Extract the [X, Y] coordinate from the center of the cell holding the provided text.  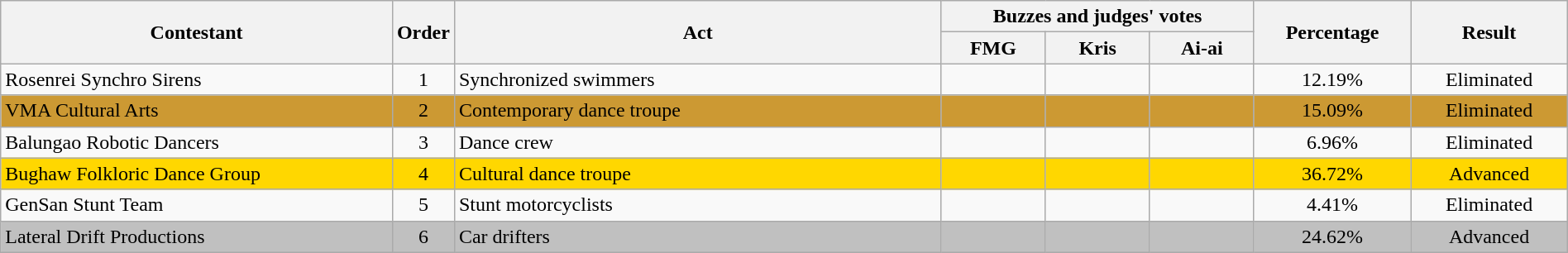
Bughaw Folkloric Dance Group [197, 174]
6.96% [1331, 142]
Car drifters [697, 236]
Cultural dance troupe [697, 174]
12.19% [1331, 79]
Order [423, 32]
36.72% [1331, 174]
Synchronized swimmers [697, 79]
3 [423, 142]
Balungao Robotic Dancers [197, 142]
Dance crew [697, 142]
Contemporary dance troupe [697, 111]
FMG [993, 48]
24.62% [1331, 236]
Kris [1097, 48]
Act [697, 32]
Stunt motorcyclists [697, 205]
Buzzes and judges' votes [1097, 17]
2 [423, 111]
5 [423, 205]
GenSan Stunt Team [197, 205]
1 [423, 79]
4.41% [1331, 205]
Ai-ai [1202, 48]
Percentage [1331, 32]
15.09% [1331, 111]
Rosenrei Synchro Sirens [197, 79]
6 [423, 236]
4 [423, 174]
VMA Cultural Arts [197, 111]
Contestant [197, 32]
Lateral Drift Productions [197, 236]
Result [1489, 32]
